Extract the [x, y] coordinate from the center of the cell holding the provided text.  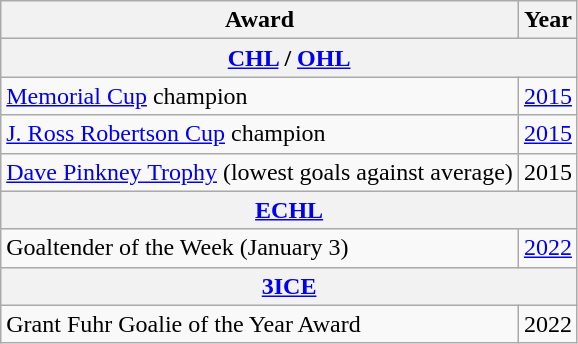
J. Ross Robertson Cup champion [260, 134]
Grant Fuhr Goalie of the Year Award [260, 324]
Dave Pinkney Trophy (lowest goals against average) [260, 172]
ECHL [290, 210]
3ICE [290, 286]
Award [260, 20]
CHL / OHL [290, 58]
Memorial Cup champion [260, 96]
Year [548, 20]
Goaltender of the Week (January 3) [260, 248]
